For the text-containing cell, return its midpoint in (x, y) coordinate format. 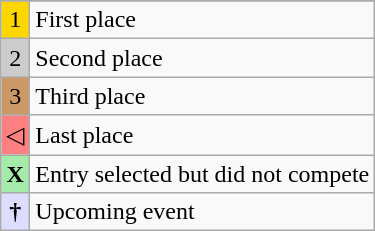
† (16, 212)
X (16, 173)
Entry selected but did not compete (202, 173)
Third place (202, 96)
Second place (202, 58)
Last place (202, 135)
Upcoming event (202, 212)
3 (16, 96)
2 (16, 58)
◁ (16, 135)
First place (202, 20)
1 (16, 20)
